Output the (x, y) coordinate of the center of the cell containing the given text.  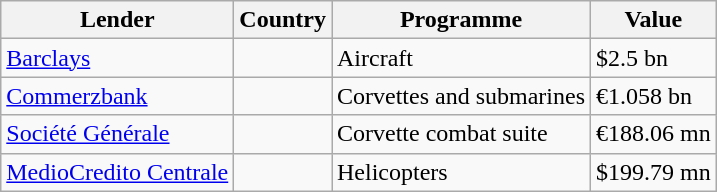
Corvettes and submarines (462, 96)
Aircraft (462, 58)
€188.06 mn (654, 134)
Value (654, 20)
Corvette combat suite (462, 134)
MedioCredito Centrale (118, 172)
Country (283, 20)
Programme (462, 20)
Lender (118, 20)
Barclays (118, 58)
$199.79 mn (654, 172)
Commerzbank (118, 96)
$2.5 bn (654, 58)
€1.058 bn (654, 96)
Société Générale (118, 134)
Helicopters (462, 172)
